Return the [X, Y] coordinate for the center point of the cell that contains the specified text.  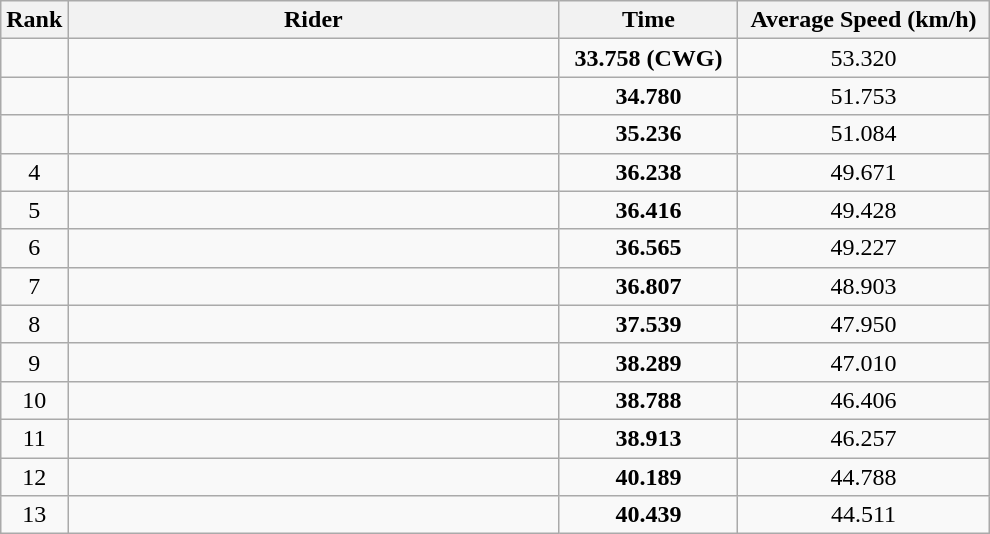
36.565 [648, 248]
9 [34, 362]
38.788 [648, 400]
38.289 [648, 362]
11 [34, 438]
Time [648, 20]
44.788 [864, 477]
33.758 (CWG) [648, 58]
7 [34, 286]
49.428 [864, 210]
48.903 [864, 286]
37.539 [648, 324]
40.439 [648, 515]
51.084 [864, 134]
49.671 [864, 172]
6 [34, 248]
10 [34, 400]
5 [34, 210]
47.950 [864, 324]
8 [34, 324]
4 [34, 172]
35.236 [648, 134]
12 [34, 477]
53.320 [864, 58]
40.189 [648, 477]
13 [34, 515]
46.257 [864, 438]
34.780 [648, 96]
Rank [34, 20]
Average Speed (km/h) [864, 20]
36.807 [648, 286]
38.913 [648, 438]
36.238 [648, 172]
47.010 [864, 362]
46.406 [864, 400]
51.753 [864, 96]
36.416 [648, 210]
44.511 [864, 515]
49.227 [864, 248]
Rider [314, 20]
